For the text-containing cell, return its midpoint in [X, Y] coordinate format. 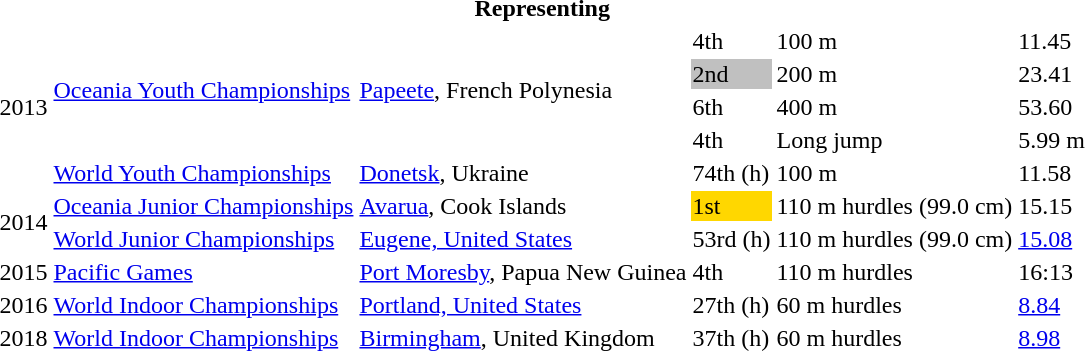
Papeete, French Polynesia [523, 90]
6th [732, 107]
Eugene, United States [523, 239]
53rd (h) [732, 239]
Pacific Games [204, 272]
World Youth Championships [204, 173]
Oceania Youth Championships [204, 90]
World Junior Championships [204, 239]
2nd [732, 74]
Oceania Junior Championships [204, 206]
400 m [894, 107]
110 m hurdles [894, 272]
Port Moresby, Papua New Guinea [523, 272]
Long jump [894, 140]
27th (h) [732, 305]
Donetsk, Ukraine [523, 173]
1st [732, 206]
200 m [894, 74]
World Indoor Championships [204, 305]
60 m hurdles [894, 305]
74th (h) [732, 173]
Portland, United States [523, 305]
Avarua, Cook Islands [523, 206]
